For the text-containing cell, return its midpoint in [X, Y] coordinate format. 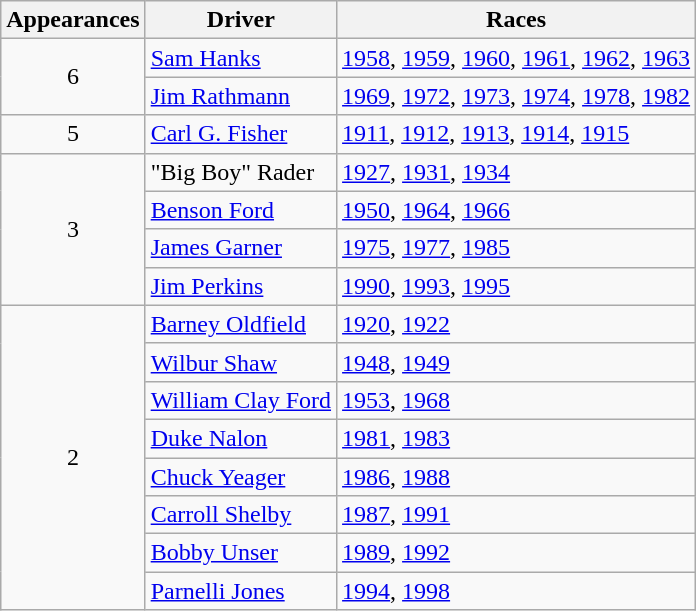
Bobby Unser [240, 553]
Barney Oldfield [240, 324]
1989, 1992 [516, 553]
1953, 1968 [516, 400]
Jim Rathmann [240, 96]
1975, 1977, 1985 [516, 248]
"Big Boy" Rader [240, 172]
6 [73, 77]
Appearances [73, 20]
1950, 1964, 1966 [516, 210]
1948, 1949 [516, 362]
3 [73, 229]
1987, 1991 [516, 515]
Wilbur Shaw [240, 362]
Carroll Shelby [240, 515]
Carl G. Fisher [240, 134]
Duke Nalon [240, 438]
James Garner [240, 248]
5 [73, 134]
Parnelli Jones [240, 591]
1990, 1993, 1995 [516, 286]
1986, 1988 [516, 477]
Races [516, 20]
Chuck Yeager [240, 477]
1981, 1983 [516, 438]
1927, 1931, 1934 [516, 172]
Driver [240, 20]
1969, 1972, 1973, 1974, 1978, 1982 [516, 96]
2 [73, 457]
Jim Perkins [240, 286]
Sam Hanks [240, 58]
William Clay Ford [240, 400]
1994, 1998 [516, 591]
1911, 1912, 1913, 1914, 1915 [516, 134]
1958, 1959, 1960, 1961, 1962, 1963 [516, 58]
Benson Ford [240, 210]
1920, 1922 [516, 324]
